Detect which cell encompasses the target text, then output its [x, y] center coordinate. 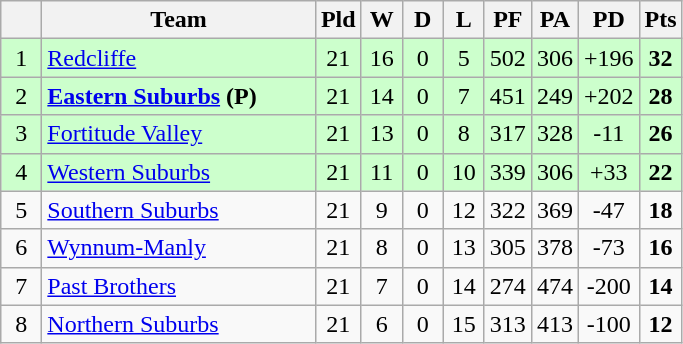
313 [508, 324]
413 [554, 324]
15 [464, 324]
Pts [660, 20]
-47 [608, 210]
10 [464, 172]
Redcliffe [179, 58]
369 [554, 210]
474 [554, 286]
339 [508, 172]
4 [22, 172]
Past Brothers [179, 286]
-11 [608, 134]
PA [554, 20]
Northern Suburbs [179, 324]
249 [554, 96]
Western Suburbs [179, 172]
274 [508, 286]
26 [660, 134]
L [464, 20]
D [422, 20]
Pld [338, 20]
11 [382, 172]
32 [660, 58]
328 [554, 134]
+33 [608, 172]
451 [508, 96]
378 [554, 248]
-100 [608, 324]
-73 [608, 248]
Wynnum-Manly [179, 248]
305 [508, 248]
2 [22, 96]
W [382, 20]
317 [508, 134]
Team [179, 20]
+196 [608, 58]
+202 [608, 96]
PD [608, 20]
Southern Suburbs [179, 210]
1 [22, 58]
9 [382, 210]
Eastern Suburbs (P) [179, 96]
Fortitude Valley [179, 134]
18 [660, 210]
PF [508, 20]
-200 [608, 286]
502 [508, 58]
3 [22, 134]
28 [660, 96]
322 [508, 210]
22 [660, 172]
